Return the (x, y) coordinate for the center point of the cell that contains the specified text.  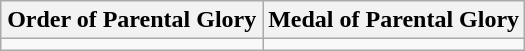
Medal of Parental Glory (394, 20)
Order of Parental Glory (132, 20)
